Scan for the cell matching the given text and deliver its [x, y] coordinate at center. 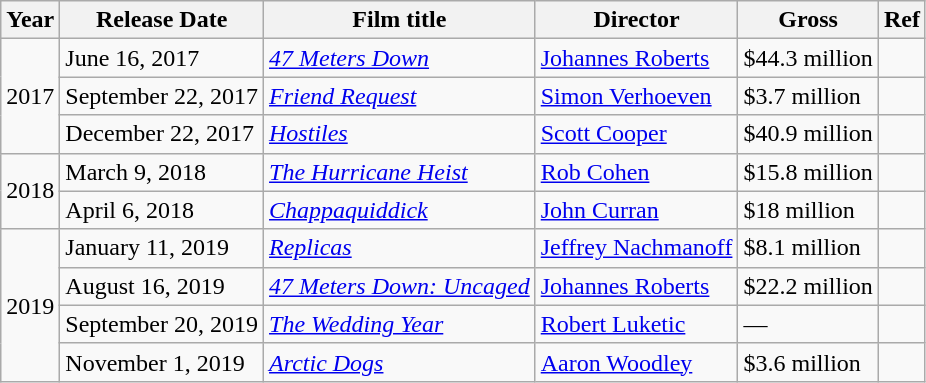
Scott Cooper [636, 134]
$18 million [808, 210]
September 20, 2019 [162, 324]
2019 [30, 305]
The Hurricane Heist [400, 172]
Aaron Woodley [636, 362]
$44.3 million [808, 58]
Simon Verhoeven [636, 96]
December 22, 2017 [162, 134]
Replicas [400, 248]
Ref [902, 20]
Rob Cohen [636, 172]
August 16, 2019 [162, 286]
$3.7 million [808, 96]
Hostiles [400, 134]
2018 [30, 191]
Jeffrey Nachmanoff [636, 248]
Robert Luketic [636, 324]
Year [30, 20]
June 16, 2017 [162, 58]
— [808, 324]
Release Date [162, 20]
2017 [30, 96]
$40.9 million [808, 134]
January 11, 2019 [162, 248]
Film title [400, 20]
September 22, 2017 [162, 96]
Director [636, 20]
47 Meters Down [400, 58]
Gross [808, 20]
Friend Request [400, 96]
$3.6 million [808, 362]
$15.8 million [808, 172]
The Wedding Year [400, 324]
John Curran [636, 210]
47 Meters Down: Uncaged [400, 286]
$22.2 million [808, 286]
Arctic Dogs [400, 362]
Chappaquiddick [400, 210]
November 1, 2019 [162, 362]
$8.1 million [808, 248]
April 6, 2018 [162, 210]
March 9, 2018 [162, 172]
